Determine the (x, y) coordinate at the center of the cell enclosing the given text.  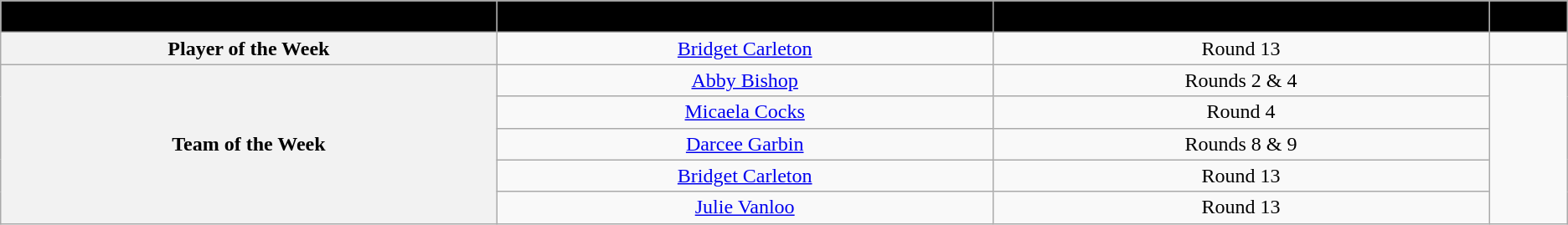
Ref. (1529, 17)
Rounds 2 & 4 (1240, 80)
Player of the Week (249, 49)
Julie Vanloo (745, 207)
Team of the Week (249, 144)
Rounds 8 & 9 (1240, 144)
Recipient (745, 17)
Abby Bishop (745, 80)
Round(s) (1240, 17)
Award (249, 17)
Micaela Cocks (745, 112)
Round 4 (1240, 112)
Darcee Garbin (745, 144)
